Return [X, Y] of the center of cell containing provided text 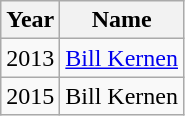
Year [30, 20]
2015 [30, 96]
Name [122, 20]
2013 [30, 58]
